Return the (X, Y) coordinate for the center point of the cell that contains the specified text.  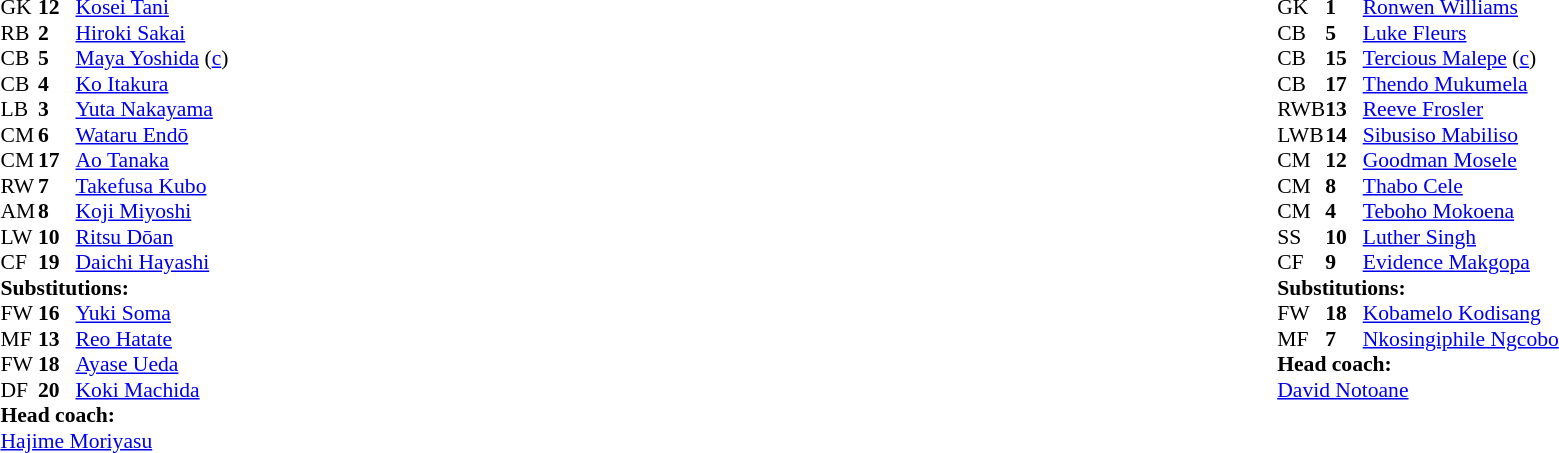
Yuta Nakayama (152, 109)
6 (57, 135)
Thendo Mukumela (1461, 84)
12 (1344, 161)
SS (1301, 237)
LW (19, 237)
Thabo Cele (1461, 186)
David Notoane (1418, 390)
Hiroki Sakai (152, 33)
AM (19, 211)
RW (19, 186)
Nkosingiphile Ngcobo (1461, 339)
Sibusiso Mabiliso (1461, 135)
Reo Hatate (152, 339)
Evidence Makgopa (1461, 263)
Luther Singh (1461, 237)
Yuki Soma (152, 313)
Teboho Mokoena (1461, 211)
LB (19, 109)
15 (1344, 59)
DF (19, 390)
19 (57, 263)
20 (57, 390)
Ritsu Dōan (152, 237)
16 (57, 313)
RWB (1301, 109)
Koki Machida (152, 390)
14 (1344, 135)
Wataru Endō (152, 135)
Ao Tanaka (152, 161)
Takefusa Kubo (152, 186)
Tercious Malepe (c) (1461, 59)
Ayase Ueda (152, 365)
Ko Itakura (152, 84)
LWB (1301, 135)
3 (57, 109)
2 (57, 33)
Koji Miyoshi (152, 211)
Maya Yoshida (c) (152, 59)
RB (19, 33)
Daichi Hayashi (152, 263)
Kobamelo Kodisang (1461, 313)
Luke Fleurs (1461, 33)
9 (1344, 263)
Reeve Frosler (1461, 109)
Goodman Mosele (1461, 161)
